Output the [X, Y] coordinate of the center of the cell containing the given text.  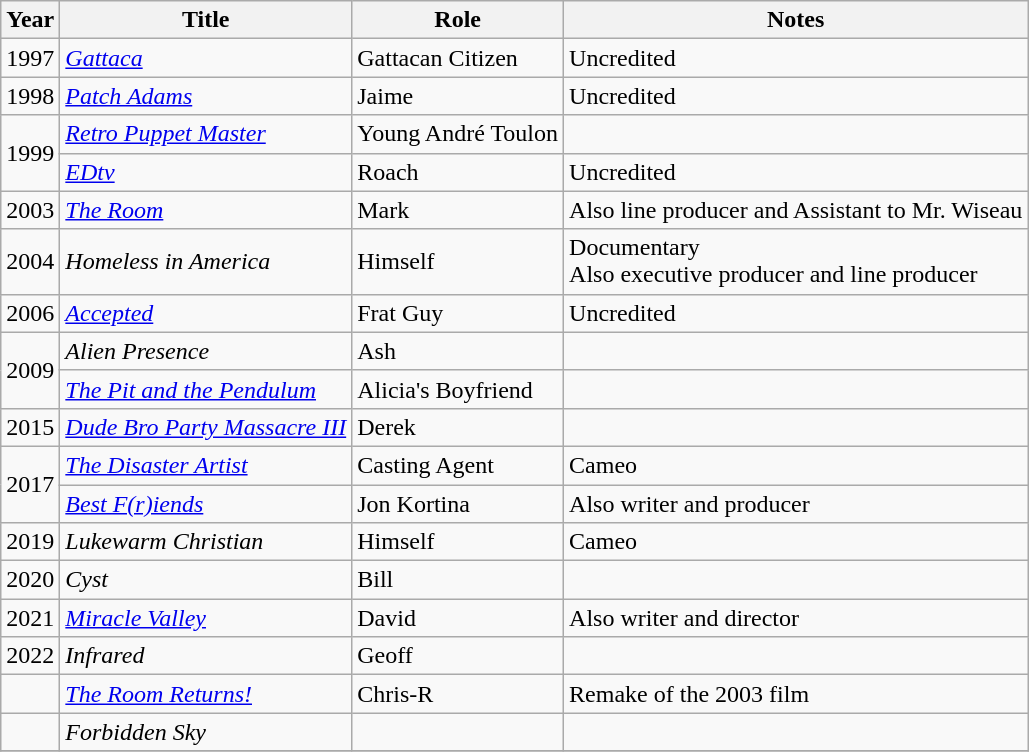
Homeless in America [206, 262]
Roach [458, 172]
Miracle Valley [206, 618]
Cyst [206, 580]
Role [458, 20]
Title [206, 20]
Jaime [458, 96]
Also writer and director [796, 618]
Ash [458, 351]
Mark [458, 210]
DocumentaryAlso executive producer and line producer [796, 262]
Also line producer and Assistant to Mr. Wiseau [796, 210]
2019 [30, 542]
Remake of the 2003 film [796, 694]
Also writer and producer [796, 503]
Gattacan Citizen [458, 58]
2003 [30, 210]
2021 [30, 618]
Casting Agent [458, 465]
2004 [30, 262]
Retro Puppet Master [206, 134]
2009 [30, 370]
Forbidden Sky [206, 732]
The Disaster Artist [206, 465]
Young André Toulon [458, 134]
Frat Guy [458, 313]
1997 [30, 58]
2006 [30, 313]
Best F(r)iends [206, 503]
2020 [30, 580]
1998 [30, 96]
Alicia's Boyfriend [458, 389]
Year [30, 20]
Accepted [206, 313]
Dude Bro Party Massacre III [206, 427]
Chris-R [458, 694]
Geoff [458, 656]
The Room Returns! [206, 694]
Patch Adams [206, 96]
The Room [206, 210]
2017 [30, 484]
Derek [458, 427]
Gattaca [206, 58]
2022 [30, 656]
Bill [458, 580]
Alien Presence [206, 351]
2015 [30, 427]
The Pit and the Pendulum [206, 389]
Lukewarm Christian [206, 542]
1999 [30, 153]
EDtv [206, 172]
Jon Kortina [458, 503]
Notes [796, 20]
Infrared [206, 656]
David [458, 618]
